Scan for the cell matching the given text and deliver its [X, Y] coordinate at center. 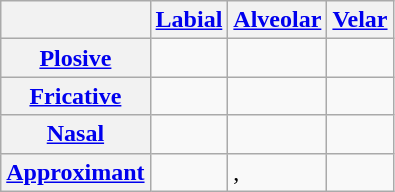
, [278, 172]
Nasal [76, 134]
Velar [360, 20]
Alveolar [278, 20]
Plosive [76, 58]
Fricative [76, 96]
Labial [189, 20]
Approximant [76, 172]
